Identify which cell holds the provided text, then report its [x, y] central coordinate. 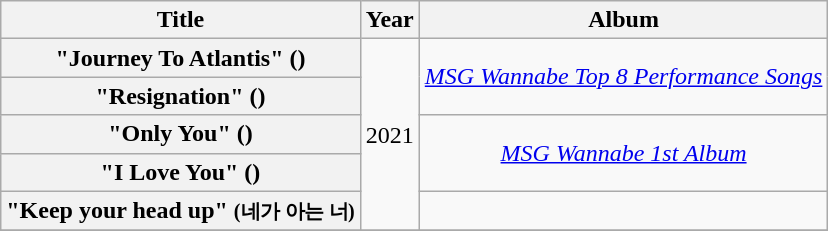
"Keep your head up" (네가 아는 너) [180, 211]
Title [180, 20]
"I Love You" () [180, 172]
2021 [390, 135]
Year [390, 20]
Album [624, 20]
"Resignation" () [180, 96]
MSG Wannabe 1st Album [624, 153]
"Only You" () [180, 134]
"Journey To Atlantis" () [180, 58]
MSG Wannabe Top 8 Performance Songs [624, 77]
